Pinpoint the cell where the given text exists, returning its (x, y) midpoint coordinate. 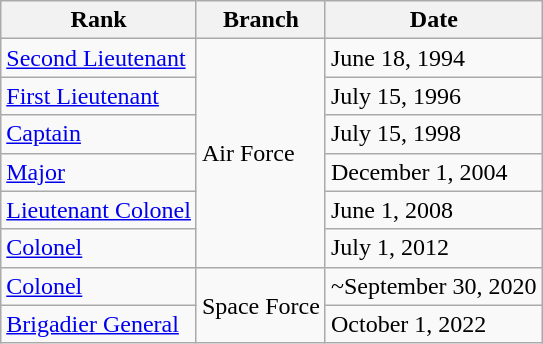
Air Force (260, 153)
Rank (99, 20)
July 15, 1998 (434, 134)
Captain (99, 134)
July 15, 1996 (434, 96)
October 1, 2022 (434, 324)
~September 30, 2020 (434, 286)
July 1, 2012 (434, 248)
June 18, 1994 (434, 58)
Space Force (260, 305)
Major (99, 172)
June 1, 2008 (434, 210)
First Lieutenant (99, 96)
December 1, 2004 (434, 172)
Lieutenant Colonel (99, 210)
Branch (260, 20)
Brigadier General (99, 324)
Second Lieutenant (99, 58)
Date (434, 20)
